Scan for the cell matching the given text and deliver its (X, Y) coordinate at center. 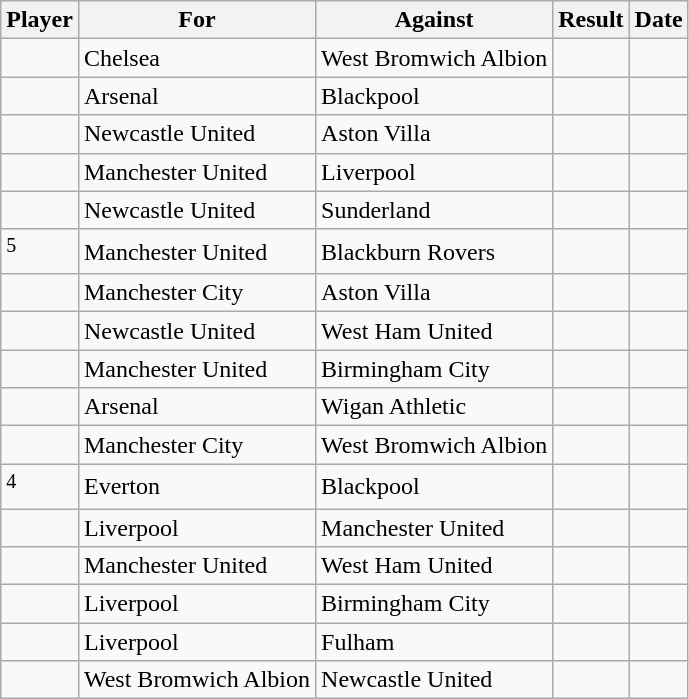
Blackburn Rovers (434, 252)
For (196, 20)
Date (658, 20)
Against (434, 20)
5 (40, 252)
Wigan Athletic (434, 407)
Chelsea (196, 58)
4 (40, 486)
Everton (196, 486)
Result (591, 20)
Sunderland (434, 210)
Player (40, 20)
Fulham (434, 642)
